Scan for the cell matching the given text and deliver its (x, y) coordinate at center. 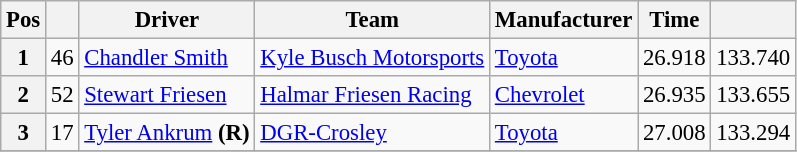
17 (62, 133)
46 (62, 58)
26.935 (674, 95)
Manufacturer (564, 20)
Chevrolet (564, 95)
52 (62, 95)
26.918 (674, 58)
DGR-Crosley (372, 133)
Pos (24, 20)
Chandler Smith (167, 58)
Halmar Friesen Racing (372, 95)
Time (674, 20)
133.655 (754, 95)
Stewart Friesen (167, 95)
27.008 (674, 133)
Tyler Ankrum (R) (167, 133)
133.294 (754, 133)
133.740 (754, 58)
Kyle Busch Motorsports (372, 58)
2 (24, 95)
Driver (167, 20)
1 (24, 58)
3 (24, 133)
Team (372, 20)
